Determine the [X, Y] coordinate at the center of the cell enclosing the given text.  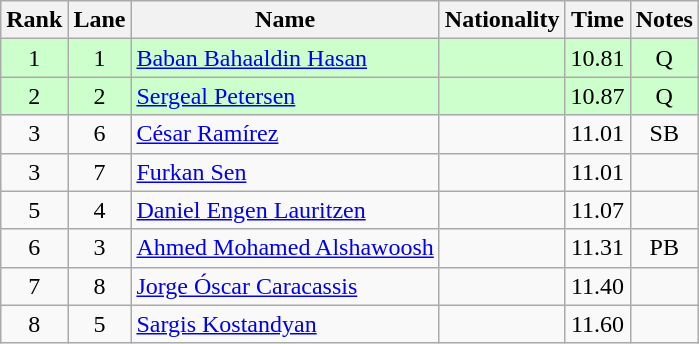
Jorge Óscar Caracassis [285, 286]
SB [664, 134]
Ahmed Mohamed Alshawoosh [285, 248]
Name [285, 20]
10.81 [598, 58]
11.07 [598, 210]
PB [664, 248]
Daniel Engen Lauritzen [285, 210]
Lane [100, 20]
Nationality [502, 20]
Baban Bahaaldin Hasan [285, 58]
11.60 [598, 324]
Notes [664, 20]
Rank [34, 20]
Furkan Sen [285, 172]
Sargis Kostandyan [285, 324]
Time [598, 20]
César Ramírez [285, 134]
11.40 [598, 286]
Sergeal Petersen [285, 96]
11.31 [598, 248]
10.87 [598, 96]
4 [100, 210]
